Return the [x, y] coordinate for the center point of the cell that contains the specified text.  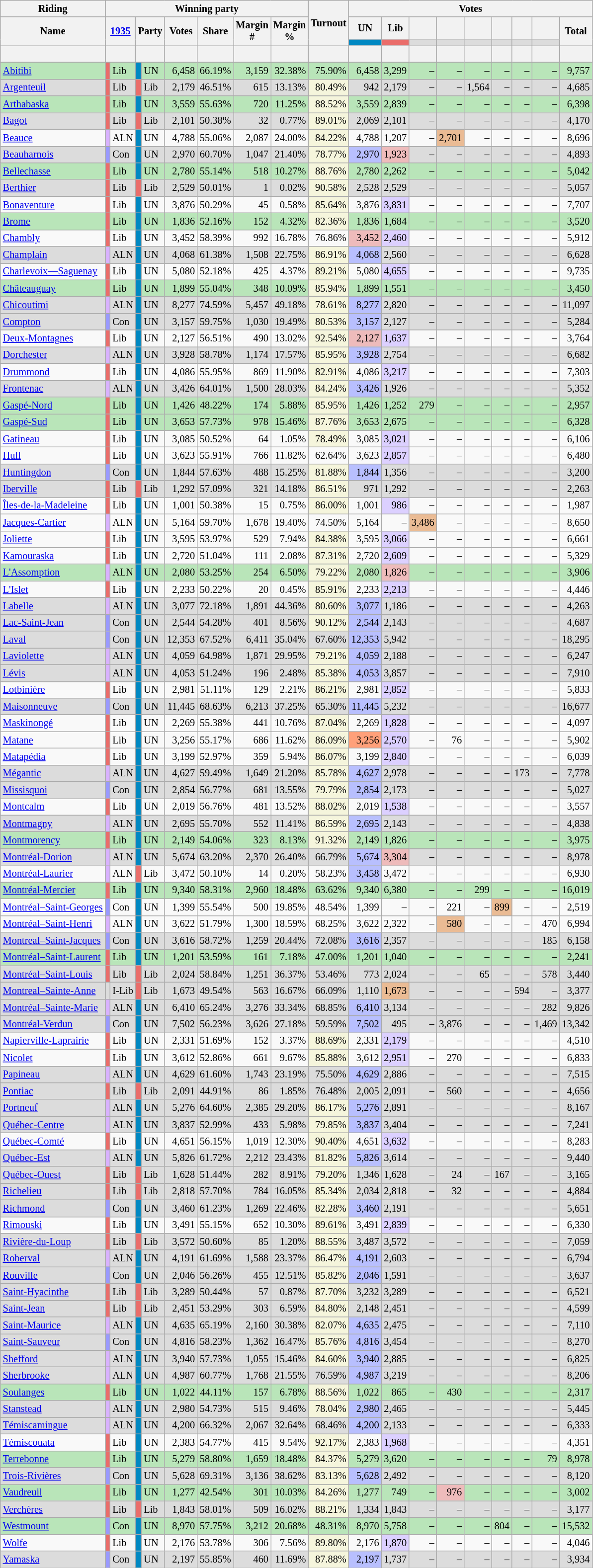
16.05% [289, 1191]
7.18% [289, 957]
6,158 [576, 940]
2.48% [289, 673]
65 [478, 974]
11.62% [289, 740]
55.06% [216, 138]
784 [253, 1191]
3,377 [576, 990]
74.59% [216, 305]
Berthier [53, 188]
53.59% [216, 957]
3.37% [289, 1041]
Saint-Jean [53, 1309]
5,902 [576, 740]
Montréal–Saint-Laurent [53, 957]
Montréal-Mercier [53, 890]
Total [576, 31]
65.19% [216, 1325]
44.91% [216, 1091]
32.64% [289, 1425]
Deux-Montagnes [53, 338]
64.98% [216, 656]
9,440 [576, 1158]
85.82% [328, 1275]
50.10% [216, 874]
Montreal–Saint-Jacques [53, 940]
560 [451, 1091]
Saint-Maurice [53, 1325]
1.85% [289, 1091]
2,069 [365, 121]
552 [253, 824]
6,106 [576, 439]
2,213 [395, 589]
66.32% [216, 1425]
82.28% [328, 1208]
Shefford [53, 1359]
6,682 [576, 355]
64.01% [216, 389]
0.45% [289, 589]
1,684 [395, 221]
2,241 [576, 957]
6,328 [576, 422]
85.88% [328, 1058]
Montréal-Dorion [53, 857]
1,110 [365, 990]
50.29% [216, 205]
2.08% [289, 556]
92.54% [328, 338]
58.72% [216, 940]
279 [423, 405]
86.07% [328, 756]
60.77% [216, 1375]
36.37% [289, 974]
10.27% [289, 171]
1,469 [546, 1024]
4,685 [576, 87]
5,651 [576, 1208]
50.52% [216, 439]
254 [253, 573]
5,042 [576, 171]
3,487 [365, 1241]
22.75% [289, 255]
79 [546, 1459]
Verchères [53, 1509]
19.85% [289, 907]
Matapédia [53, 756]
2,960 [253, 890]
56.77% [216, 790]
Kamouraska [53, 556]
51.04% [216, 556]
2,603 [395, 1258]
1,987 [576, 505]
33.34% [289, 1007]
55.38% [216, 723]
47.00% [328, 957]
85.34% [328, 1191]
86.00% [328, 505]
76.48% [328, 1091]
415 [253, 1442]
50.22% [216, 589]
2,005 [365, 1091]
Montréal-Laurier [53, 874]
2,820 [395, 305]
2,886 [395, 1074]
5.94% [289, 756]
54.06% [216, 840]
3,614 [395, 1158]
Gaspé-Nord [53, 405]
865 [395, 1392]
51.69% [216, 1041]
21.55% [289, 1375]
Napierville-Laprairie [53, 1041]
6,628 [576, 255]
5,912 [576, 238]
11.69% [289, 1560]
681 [253, 790]
2,957 [576, 405]
62.64% [328, 455]
Châteauguay [53, 288]
18,295 [576, 640]
Chambly [53, 238]
51.11% [216, 690]
3,021 [395, 439]
518 [253, 171]
86.91% [328, 255]
Témiscamingue [53, 1425]
14.18% [289, 489]
430 [451, 1392]
7,059 [576, 1241]
Hull [53, 455]
3,276 [253, 1007]
Montmorency [53, 840]
Missisquoi [53, 790]
72.18% [216, 606]
79.79% [328, 790]
8.91% [289, 1175]
92.17% [328, 1442]
2,317 [576, 1392]
2,262 [395, 171]
359 [253, 756]
7,303 [576, 372]
23.37% [289, 1258]
2,852 [395, 690]
6,825 [576, 1359]
2,067 [253, 1425]
91.32% [328, 840]
86.59% [328, 824]
Compton [53, 322]
29.95% [289, 656]
4,687 [576, 623]
90.40% [328, 1141]
84.37% [328, 1459]
58.01% [216, 1509]
19.49% [289, 322]
61.69% [216, 1258]
Share [216, 31]
157 [253, 1392]
84.38% [328, 539]
Wolfe [53, 1543]
6,330 [576, 1225]
8,283 [576, 1141]
6,930 [576, 874]
5,758 [395, 1526]
51.24% [216, 673]
79.22% [328, 573]
15.25% [289, 472]
8,120 [576, 1476]
Québec-Ouest [53, 1175]
10.30% [289, 1225]
1,040 [395, 957]
Chicoutimi [53, 305]
85 [253, 1241]
85.76% [328, 1342]
1,251 [253, 974]
0.77% [289, 121]
Laval [53, 640]
2,034 [365, 1191]
Trois-Rivières [53, 1476]
Lac-Saint-Jean [53, 623]
4.32% [289, 221]
Montmagny [53, 824]
6.50% [289, 573]
Beauharnois [53, 155]
10.09% [289, 288]
3,299 [395, 71]
88.69% [328, 1041]
2,148 [365, 1309]
578 [546, 974]
Champlain [53, 255]
64.60% [216, 1108]
766 [253, 455]
3,637 [576, 1275]
2,263 [576, 489]
Québec-Centre [53, 1125]
1,737 [395, 1560]
Richelieu [53, 1191]
84.80% [328, 1309]
5,445 [576, 1409]
53.78% [216, 1543]
Roberval [53, 1258]
470 [546, 924]
89.80% [328, 1543]
Lévis [53, 673]
21.40% [289, 155]
2,754 [395, 355]
1,500 [253, 389]
79.20% [328, 1175]
6,994 [576, 924]
2,840 [395, 756]
84.22% [328, 138]
90.58% [328, 188]
Montréal–Sainte-Marie [53, 1007]
3,066 [395, 539]
13.55% [289, 790]
1,891 [253, 606]
2,212 [253, 1158]
52.97% [216, 756]
79.85% [328, 1125]
2,370 [253, 857]
56.26% [216, 1275]
0.75% [289, 505]
509 [253, 1509]
20.44% [289, 940]
9.67% [289, 1058]
1,551 [395, 288]
2,475 [395, 1325]
1,356 [395, 472]
84.24% [328, 389]
2,191 [395, 1208]
8.56% [289, 623]
Jacques-Cartier [53, 522]
4,884 [576, 1191]
185 [546, 940]
57.75% [216, 1526]
65.30% [328, 706]
86.47% [328, 1258]
86.17% [328, 1108]
301 [253, 1492]
196 [253, 673]
Bagot [53, 121]
61.23% [216, 1208]
67.60% [328, 640]
Pontiac [53, 1091]
3,232 [365, 1292]
50.60% [216, 1241]
78.04% [328, 1409]
2,188 [395, 656]
59.49% [216, 773]
1,678 [253, 522]
1,591 [395, 1275]
4,893 [576, 155]
55.54% [216, 907]
8,206 [576, 1375]
61.72% [216, 1158]
16.02% [289, 1509]
4.37% [289, 271]
1,019 [253, 1141]
59.59% [328, 1024]
2,885 [395, 1359]
3,486 [423, 522]
84.26% [328, 1492]
58.80% [216, 1459]
Iberville [53, 489]
Québec-Est [53, 1158]
87.31% [328, 556]
Huntingdon [53, 472]
Party [150, 31]
59.75% [216, 322]
57 [253, 1292]
490 [253, 338]
3,212 [253, 1526]
3,557 [576, 807]
5,057 [576, 188]
L'Islet [53, 589]
1,923 [395, 155]
3,458 [365, 874]
42.54% [216, 1492]
82.36% [328, 221]
4,510 [576, 1041]
20 [253, 589]
9,826 [576, 1007]
Abitibi [53, 71]
2,675 [395, 422]
Montreal–Sainte-Anne [53, 990]
66.09% [328, 990]
Gatineau [53, 439]
Montréal-Verdun [53, 1024]
44.36% [289, 606]
13,342 [576, 1024]
6,794 [576, 1258]
11.90% [289, 372]
Terrebonne [53, 1459]
18.59% [289, 924]
0.87% [289, 1292]
89.61% [328, 1225]
2,357 [395, 940]
2,160 [253, 1325]
Margin% [289, 31]
Témiscouata [53, 1442]
1.05% [289, 439]
24 [451, 1175]
Richmond [53, 1208]
63.62% [328, 890]
76 [451, 740]
3,002 [576, 1492]
Maisonneuve [53, 706]
Labelle [53, 606]
Dorchester [53, 355]
7,241 [576, 1125]
7,110 [576, 1325]
51.44% [216, 1175]
28.03% [289, 389]
54.77% [216, 1442]
30.38% [289, 1325]
68.25% [328, 924]
Papineau [53, 1074]
55.14% [216, 171]
Joliette [53, 539]
16,677 [576, 706]
49.54% [216, 990]
3,906 [576, 573]
24.00% [289, 138]
2,173 [395, 790]
4,838 [576, 824]
4,170 [576, 121]
1,334 [365, 1509]
221 [451, 907]
401 [253, 623]
53.25% [216, 573]
82.07% [328, 1325]
80.60% [328, 606]
6,398 [576, 104]
7,515 [576, 1074]
3,626 [253, 1024]
46.51% [216, 87]
2,322 [395, 924]
86.21% [328, 690]
Montréal–Saint-Henri [53, 924]
500 [253, 907]
49.18% [289, 305]
5,284 [576, 322]
3,177 [576, 1509]
1,968 [395, 1442]
2,978 [395, 773]
19.40% [289, 522]
3,304 [395, 857]
1,926 [395, 389]
57.70% [216, 1191]
68.85% [328, 1007]
Montréal–Saint-Georges [53, 907]
1.20% [289, 1241]
55.91% [216, 455]
Îles-de-la-Madeleine [53, 505]
38.62% [289, 1476]
1,538 [395, 807]
Arthabaska [53, 104]
6,480 [576, 455]
2,087 [253, 138]
1 [253, 188]
54.73% [216, 1409]
2,891 [395, 1108]
3,450 [576, 288]
1,564 [478, 87]
4,655 [395, 271]
Bonaventure [53, 205]
55.17% [216, 740]
971 [365, 489]
88.52% [328, 104]
2,519 [576, 907]
78.77% [328, 155]
10.03% [289, 1492]
6,833 [576, 1058]
4,097 [576, 723]
Saint-Sauveur [53, 1342]
Bellechasse [53, 171]
78.61% [328, 305]
3,200 [576, 472]
17.57% [289, 355]
Lotbinière [53, 690]
1,269 [253, 1208]
14 [253, 874]
4,351 [576, 1442]
76.86% [328, 238]
Charlevoix—Saguenay [53, 271]
67.52% [216, 640]
7,707 [576, 205]
5,232 [395, 706]
7,910 [576, 673]
1,047 [253, 155]
2,528 [365, 188]
2,609 [395, 556]
20.68% [289, 1526]
3,136 [253, 1476]
2,133 [395, 1425]
6,380 [395, 890]
129 [253, 690]
Maskinongé [53, 723]
10.76% [289, 723]
899 [502, 907]
57.09% [216, 489]
3,764 [576, 338]
86.09% [328, 740]
29.20% [289, 1108]
85.78% [328, 773]
1,588 [253, 1258]
9,757 [576, 71]
68.46% [328, 1425]
80.53% [328, 322]
69.31% [216, 1476]
1,828 [395, 723]
Saint-Hyacinthe [53, 1292]
869 [253, 372]
Rouville [53, 1275]
5,457 [253, 305]
4,446 [576, 589]
61.38% [216, 255]
986 [395, 505]
6,411 [253, 640]
720 [253, 104]
481 [253, 807]
8,167 [576, 1108]
976 [451, 1492]
2,560 [395, 255]
89.01% [328, 121]
Name [53, 31]
3,520 [576, 221]
Gaspé-Sud [53, 422]
Portneuf [53, 1108]
16.47% [289, 1342]
56.76% [216, 807]
88.56% [328, 1392]
652 [253, 1225]
2,951 [395, 1058]
Rimouski [53, 1225]
174 [253, 405]
5,352 [576, 389]
58.31% [216, 890]
6,521 [576, 1292]
2,570 [395, 740]
4,656 [576, 1091]
3,165 [576, 1175]
44.11% [216, 1392]
48.22% [216, 405]
75.50% [328, 1074]
978 [253, 422]
56.51% [216, 338]
5,027 [576, 790]
23.19% [289, 1074]
2,492 [395, 1476]
6.78% [289, 1392]
81.88% [328, 472]
433 [253, 1125]
Westmount [53, 1526]
53.97% [216, 539]
57.63% [216, 472]
87.04% [328, 723]
4,599 [576, 1309]
78.49% [328, 439]
16,019 [576, 890]
Montcalm [53, 807]
13.02% [289, 338]
86 [253, 1091]
3,217 [395, 372]
11,097 [576, 305]
Montréal–Saint-Louis [53, 974]
7,778 [576, 773]
52.16% [216, 221]
15 [253, 505]
85.91% [328, 589]
Drummond [53, 372]
2,701 [451, 138]
88.21% [328, 1509]
529 [253, 539]
Vaudreuil [53, 1492]
45 [253, 205]
I-Lib [123, 990]
64 [253, 439]
348 [253, 288]
52.18% [216, 271]
L'Assomption [53, 573]
594 [522, 990]
37.25% [289, 706]
1,259 [253, 940]
1,346 [365, 1175]
3,857 [395, 673]
Frontenac [53, 389]
Soulanges [53, 1392]
615 [253, 87]
74.50% [328, 522]
50.01% [216, 188]
88.02% [328, 807]
88.55% [328, 1241]
1,174 [253, 355]
455 [253, 1275]
87.76% [328, 422]
8.13% [289, 840]
12.51% [289, 1275]
1,508 [253, 255]
86.51% [328, 489]
306 [253, 1543]
3,934 [576, 1560]
167 [502, 1175]
1,207 [395, 138]
3,159 [253, 71]
13.52% [289, 807]
16.78% [289, 238]
1,637 [395, 338]
6,039 [576, 756]
13.13% [289, 87]
942 [365, 87]
27.18% [289, 1024]
749 [395, 1492]
661 [253, 1058]
1,649 [253, 773]
323 [253, 840]
5,942 [395, 640]
6,213 [253, 706]
35.04% [289, 640]
6,661 [576, 539]
1,871 [253, 656]
66.79% [328, 857]
1,300 [253, 924]
52.86% [216, 1058]
1,186 [395, 606]
60.70% [216, 155]
303 [253, 1309]
3,831 [395, 205]
85.64% [328, 205]
Turnout [328, 23]
Matane [53, 740]
79.21% [328, 656]
3,404 [395, 1125]
515 [253, 1409]
87.70% [328, 1292]
8,696 [576, 138]
2,460 [395, 238]
1,659 [253, 1459]
55.15% [216, 1225]
Laviolette [53, 656]
5.88% [289, 405]
89.21% [328, 271]
321 [253, 489]
773 [365, 974]
111 [253, 556]
6,333 [576, 1425]
1,362 [253, 1342]
9.54% [289, 1442]
161 [253, 957]
0.02% [289, 188]
Margin# [253, 31]
56.15% [216, 1141]
Mégantic [53, 773]
9,735 [576, 271]
3,620 [395, 1459]
5,833 [576, 690]
7.56% [289, 1543]
Argenteuil [53, 87]
58.39% [216, 238]
1935 [120, 31]
425 [253, 271]
52.99% [216, 1125]
75.90% [328, 71]
488 [253, 472]
53.46% [328, 974]
2.21% [289, 690]
460 [253, 1560]
48.54% [328, 907]
51.79% [216, 924]
53.29% [216, 1309]
54.28% [216, 623]
16.67% [289, 990]
55.85% [216, 1560]
992 [253, 238]
3,975 [576, 840]
Beauce [53, 138]
5,329 [576, 556]
1,768 [253, 1375]
83.13% [328, 1476]
6,247 [576, 656]
Québec-Comté [53, 1141]
173 [522, 773]
66.19% [216, 71]
6.59% [289, 1309]
59.70% [216, 522]
1,870 [395, 1543]
299 [478, 890]
55.70% [216, 824]
55.63% [216, 104]
87.88% [328, 1560]
21.20% [289, 773]
563 [253, 990]
270 [451, 1058]
85.94% [328, 288]
3,454 [395, 1342]
Nicolet [53, 1058]
26.40% [289, 857]
22.46% [289, 1208]
11.41% [289, 824]
80.49% [328, 87]
Stanstead [53, 1409]
Rivière-du-Loup [53, 1241]
8,270 [576, 1342]
2,385 [253, 1108]
495 [395, 1024]
32.38% [289, 71]
82.91% [328, 372]
85.38% [328, 673]
63.20% [216, 857]
56.23% [216, 1024]
23.43% [289, 1158]
65.24% [216, 1007]
7.94% [289, 539]
2,857 [395, 455]
804 [502, 1526]
61.60% [216, 1074]
1,055 [253, 1359]
580 [451, 924]
3,134 [395, 1007]
Brome [53, 221]
11.82% [289, 455]
3,219 [395, 1375]
58.84% [216, 974]
3,440 [576, 974]
76.59% [328, 1375]
4,046 [576, 1543]
8,650 [576, 522]
1,030 [253, 322]
84.60% [328, 1359]
15,532 [576, 1526]
58.78% [216, 355]
55.95% [216, 372]
81.82% [328, 1158]
Winning party [207, 8]
68.63% [216, 706]
90.12% [328, 623]
4,263 [576, 606]
72.08% [328, 940]
Riding [53, 8]
11.25% [289, 104]
1,743 [253, 1074]
2,465 [395, 1409]
12.30% [289, 1141]
686 [253, 740]
Sherbrooke [53, 1375]
5.98% [289, 1125]
88.76% [328, 171]
3,632 [395, 1141]
1,252 [395, 405]
55.04% [216, 288]
0.58% [289, 205]
9.46% [289, 1409]
441 [253, 723]
Yamaska [53, 1560]
0.20% [289, 874]
48.31% [328, 1526]
50.44% [216, 1292]
